Scan for the cell matching the given text and deliver its (x, y) coordinate at center. 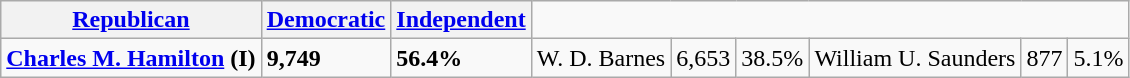
Democratic (326, 20)
56.4% (461, 58)
Republican (131, 20)
William U. Saunders (915, 58)
6,653 (704, 58)
9,749 (326, 58)
Independent (461, 20)
Charles M. Hamilton (I) (131, 58)
W. D. Barnes (601, 58)
877 (1044, 58)
38.5% (772, 58)
5.1% (1098, 58)
